Identify which cell holds the provided text, then report its (X, Y) central coordinate. 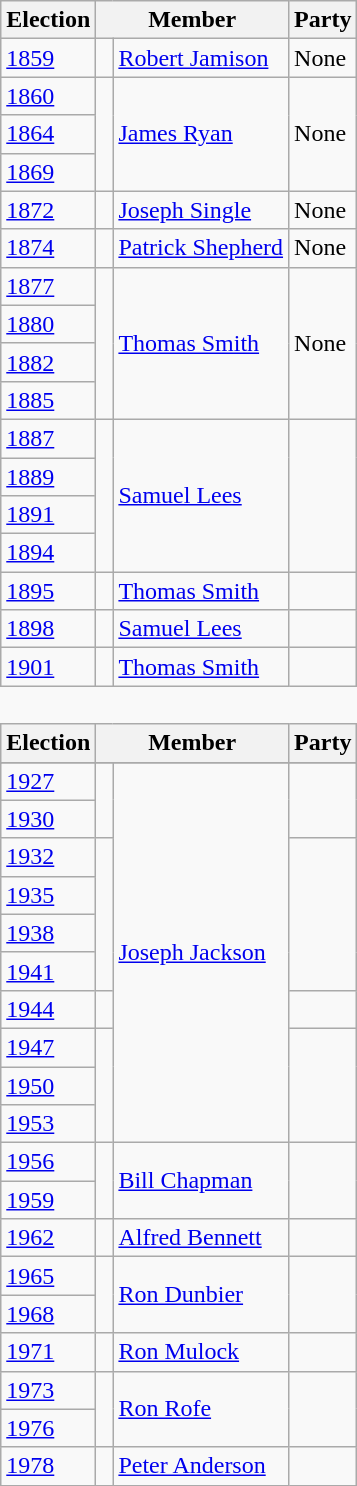
1968 (48, 1314)
1859 (48, 58)
1935 (48, 895)
1930 (48, 819)
1941 (48, 971)
Alfred Bennett (201, 1238)
1874 (48, 248)
James Ryan (201, 134)
1895 (48, 591)
1864 (48, 134)
1971 (48, 1352)
1882 (48, 362)
1944 (48, 1009)
1877 (48, 286)
1894 (48, 553)
Ron Rofe (201, 1409)
1932 (48, 857)
1901 (48, 667)
1869 (48, 172)
Patrick Shepherd (201, 248)
1872 (48, 210)
1938 (48, 933)
Joseph Jackson (201, 952)
Peter Anderson (201, 1466)
1978 (48, 1466)
1965 (48, 1276)
1976 (48, 1428)
1956 (48, 1162)
1891 (48, 515)
Robert Jamison (201, 58)
1953 (48, 1124)
1947 (48, 1047)
1898 (48, 629)
1880 (48, 324)
1889 (48, 477)
Bill Chapman (201, 1181)
1885 (48, 400)
Ron Dunbier (201, 1295)
Ron Mulock (201, 1352)
1887 (48, 438)
1927 (48, 781)
1962 (48, 1238)
1950 (48, 1085)
1860 (48, 96)
Joseph Single (201, 210)
1959 (48, 1200)
1973 (48, 1390)
